Output the (x, y) coordinate of the center of the cell containing the given text.  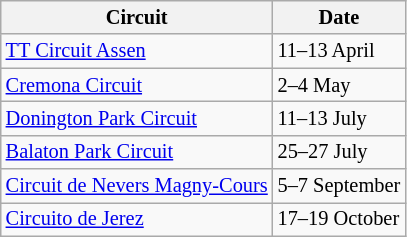
17–19 October (340, 219)
11–13 July (340, 118)
25–27 July (340, 152)
Donington Park Circuit (137, 118)
TT Circuit Assen (137, 51)
Balaton Park Circuit (137, 152)
11–13 April (340, 51)
2–4 May (340, 85)
Circuito de Jerez (137, 219)
Date (340, 17)
Cremona Circuit (137, 85)
Circuit de Nevers Magny-Cours (137, 186)
Circuit (137, 17)
5–7 September (340, 186)
